Identify which cell holds the provided text, then report its [X, Y] central coordinate. 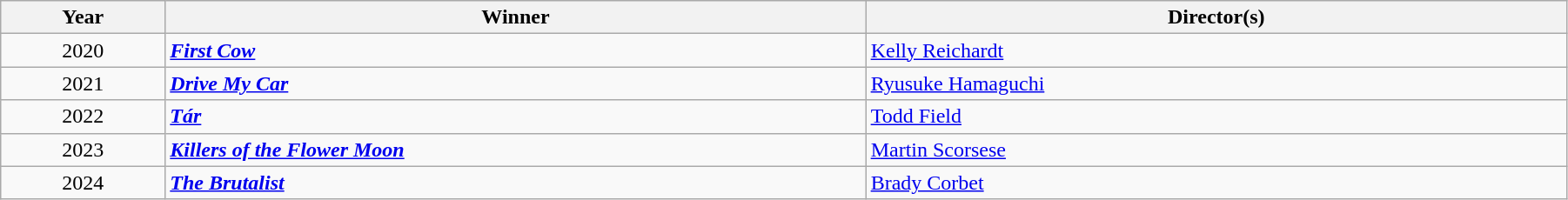
Director(s) [1216, 17]
Todd Field [1216, 117]
2022 [84, 117]
Tár [515, 117]
2021 [84, 83]
Drive My Car [515, 83]
Year [84, 17]
Kelly Reichardt [1216, 50]
Martin Scorsese [1216, 150]
First Cow [515, 50]
Brady Corbet [1216, 183]
2023 [84, 150]
The Brutalist [515, 183]
2020 [84, 50]
Killers of the Flower Moon [515, 150]
Ryusuke Hamaguchi [1216, 83]
2024 [84, 183]
Winner [515, 17]
